Provide the (x, y) coordinate of the cell's center where the given text is located.  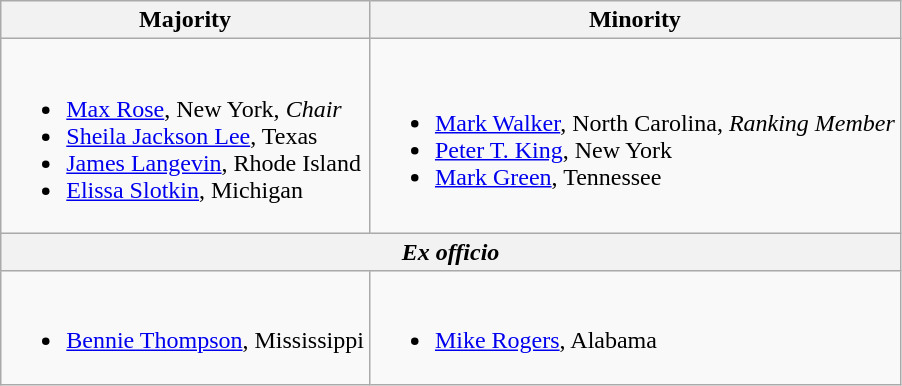
Mike Rogers, Alabama (634, 328)
Minority (634, 20)
Bennie Thompson, Mississippi (186, 328)
Ex officio (451, 252)
Mark Walker, North Carolina, Ranking MemberPeter T. King, New YorkMark Green, Tennessee (634, 136)
Majority (186, 20)
Max Rose, New York, ChairSheila Jackson Lee, TexasJames Langevin, Rhode IslandElissa Slotkin, Michigan (186, 136)
